Identify which cell holds the provided text, then report its [x, y] central coordinate. 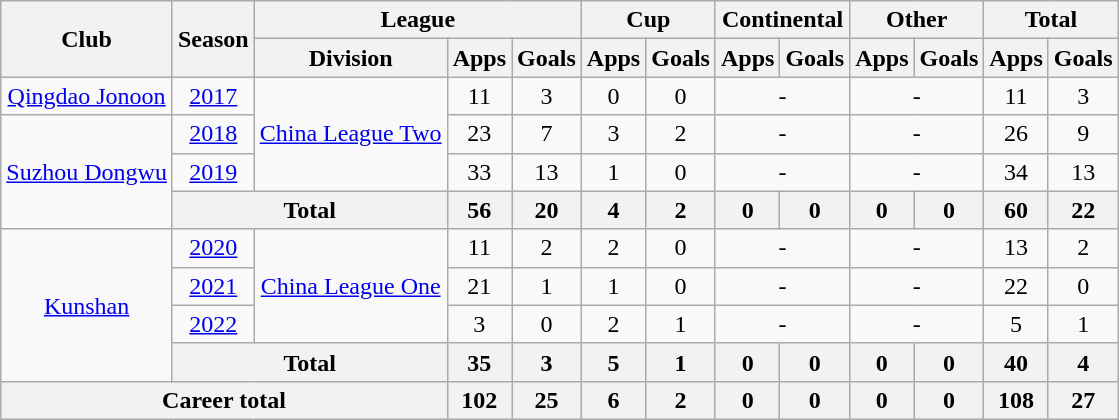
2018 [213, 134]
2019 [213, 172]
2022 [213, 324]
China League Two [350, 134]
23 [479, 134]
40 [1016, 362]
Continental [782, 20]
Division [350, 58]
2017 [213, 96]
League [418, 20]
33 [479, 172]
26 [1016, 134]
2020 [213, 248]
20 [547, 210]
34 [1016, 172]
35 [479, 362]
56 [479, 210]
Qingdao Jonoon [87, 96]
Career total [224, 400]
108 [1016, 400]
Kunshan [87, 305]
2021 [213, 286]
21 [479, 286]
102 [479, 400]
Suzhou Dongwu [87, 172]
Other [917, 20]
7 [547, 134]
25 [547, 400]
60 [1016, 210]
China League One [350, 286]
Club [87, 39]
Season [213, 39]
27 [1083, 400]
6 [613, 400]
Cup [648, 20]
9 [1083, 134]
